Search for the cell housing the specified text and yield its (X, Y) center coordinate. 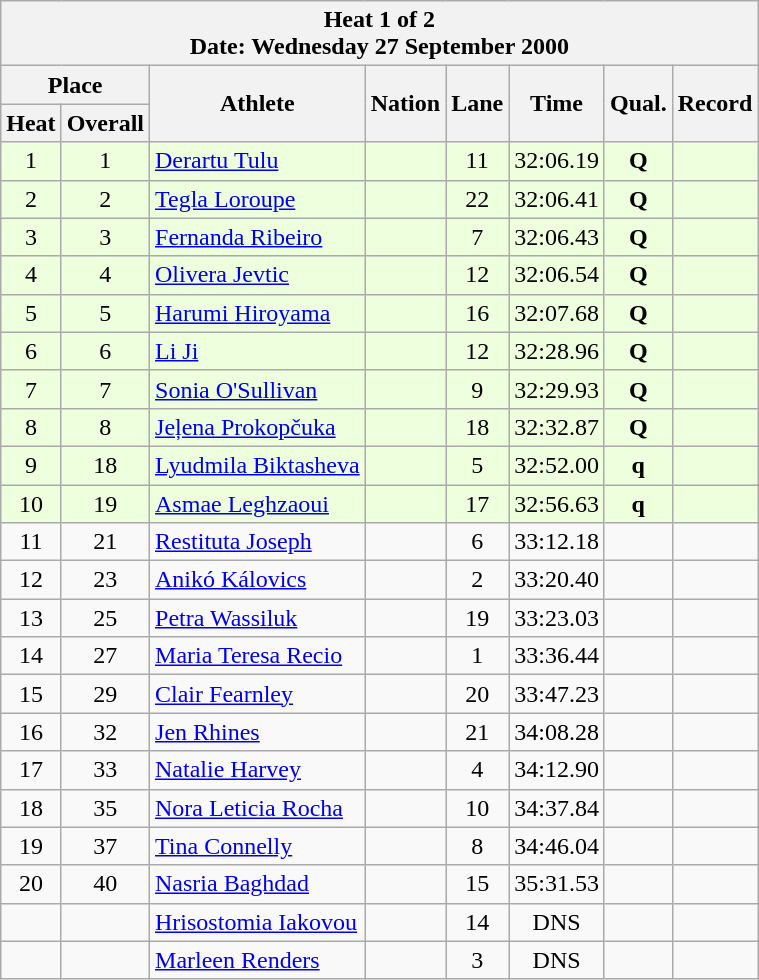
34:12.90 (557, 770)
Natalie Harvey (258, 770)
Nora Leticia Rocha (258, 808)
32:07.68 (557, 313)
33 (105, 770)
Derartu Tulu (258, 161)
Anikó Kálovics (258, 580)
Heat (31, 123)
Qual. (638, 104)
32:06.41 (557, 199)
Jen Rhines (258, 732)
Nasria Baghdad (258, 884)
Heat 1 of 2 Date: Wednesday 27 September 2000 (380, 34)
Harumi Hiroyama (258, 313)
Petra Wassiluk (258, 618)
Marleen Renders (258, 960)
32 (105, 732)
35 (105, 808)
32:06.19 (557, 161)
32:06.54 (557, 275)
32:06.43 (557, 237)
33:36.44 (557, 656)
27 (105, 656)
Restituta Joseph (258, 542)
29 (105, 694)
Nation (405, 104)
Olivera Jevtic (258, 275)
Hrisostomia Iakovou (258, 922)
32:56.63 (557, 503)
35:31.53 (557, 884)
32:32.87 (557, 427)
22 (478, 199)
32:28.96 (557, 351)
13 (31, 618)
25 (105, 618)
33:47.23 (557, 694)
33:12.18 (557, 542)
32:29.93 (557, 389)
Asmae Leghzaoui (258, 503)
34:46.04 (557, 846)
Sonia O'Sullivan (258, 389)
Tegla Loroupe (258, 199)
Clair Fearnley (258, 694)
33:20.40 (557, 580)
Overall (105, 123)
Athlete (258, 104)
Lane (478, 104)
23 (105, 580)
Time (557, 104)
34:37.84 (557, 808)
Li Ji (258, 351)
Record (715, 104)
Place (76, 85)
37 (105, 846)
Lyudmila Biktasheva (258, 465)
Tina Connelly (258, 846)
Maria Teresa Recio (258, 656)
Fernanda Ribeiro (258, 237)
33:23.03 (557, 618)
40 (105, 884)
32:52.00 (557, 465)
34:08.28 (557, 732)
Jeļena Prokopčuka (258, 427)
